Provide the [X, Y] coordinate of the cell's center where the given text is located.  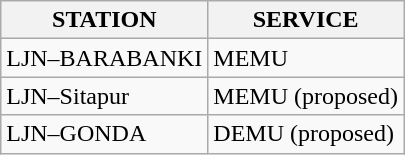
LJN–Sitapur [104, 96]
STATION [104, 20]
LJN–GONDA [104, 134]
SERVICE [306, 20]
MEMU [306, 58]
LJN–BARABANKI [104, 58]
MEMU (proposed) [306, 96]
DEMU (proposed) [306, 134]
